For the text-containing cell, return its midpoint in (x, y) coordinate format. 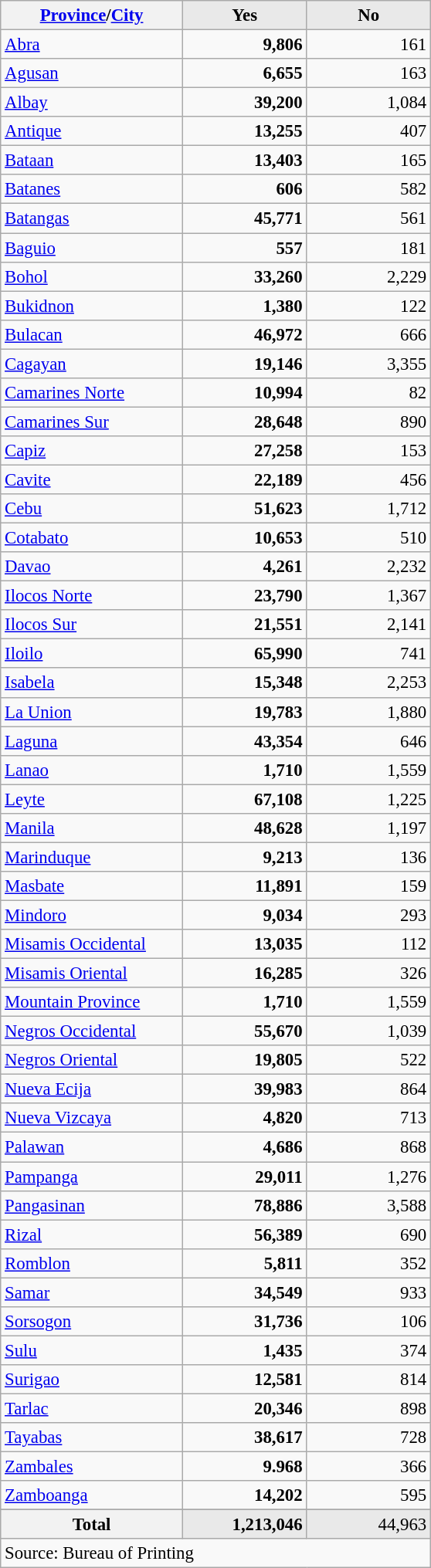
13,403 (244, 161)
33,260 (244, 276)
Cebu (92, 509)
Agusan (92, 73)
20,346 (244, 1408)
293 (369, 915)
13,255 (244, 131)
165 (369, 161)
Province/City (92, 15)
Baguio (92, 248)
1,197 (369, 828)
1,225 (369, 799)
646 (369, 741)
Zambales (92, 1467)
9,213 (244, 857)
4,820 (244, 1119)
1,380 (244, 306)
106 (369, 1322)
11,891 (244, 886)
10,994 (244, 393)
366 (369, 1467)
Ilocos Norte (92, 596)
Davao (92, 567)
Surigao (92, 1380)
728 (369, 1438)
78,886 (244, 1205)
Misamis Oriental (92, 974)
39,200 (244, 103)
56,389 (244, 1234)
Sulu (92, 1350)
561 (369, 218)
159 (369, 886)
14,202 (244, 1495)
Leyte (92, 799)
39,983 (244, 1089)
28,648 (244, 422)
407 (369, 131)
Bohol (92, 276)
690 (369, 1234)
Cagayan (92, 364)
2,232 (369, 567)
Samar (92, 1292)
Camarines Sur (92, 422)
Bataan (92, 161)
1,039 (369, 1031)
Albay (92, 103)
Iloilo (92, 654)
22,189 (244, 479)
1,084 (369, 103)
34,549 (244, 1292)
2,229 (369, 276)
933 (369, 1292)
352 (369, 1263)
23,790 (244, 596)
51,623 (244, 509)
522 (369, 1060)
Laguna (92, 741)
326 (369, 974)
3,355 (369, 364)
557 (244, 248)
Negros Oriental (92, 1060)
Palawan (92, 1147)
Yes (244, 15)
Cavite (92, 479)
29,011 (244, 1177)
Tayabas (92, 1438)
Ilocos Sur (92, 625)
65,990 (244, 654)
19,805 (244, 1060)
161 (369, 45)
43,354 (244, 741)
9,806 (244, 45)
181 (369, 248)
Rizal (92, 1234)
Pampanga (92, 1177)
510 (369, 538)
31,736 (244, 1322)
Masbate (92, 886)
1,712 (369, 509)
5,811 (244, 1263)
19,146 (244, 364)
9.968 (244, 1467)
Camarines Norte (92, 393)
19,783 (244, 712)
2,141 (369, 625)
122 (369, 306)
1,213,046 (244, 1525)
67,108 (244, 799)
1,367 (369, 596)
15,348 (244, 683)
Misamis Occidental (92, 944)
868 (369, 1147)
814 (369, 1380)
9,034 (244, 915)
Total (92, 1525)
Antique (92, 131)
Marinduque (92, 857)
890 (369, 422)
48,628 (244, 828)
No (369, 15)
Batanes (92, 189)
4,261 (244, 567)
3,588 (369, 1205)
12,581 (244, 1380)
374 (369, 1350)
1,276 (369, 1177)
606 (244, 189)
666 (369, 334)
Capiz (92, 451)
6,655 (244, 73)
4,686 (244, 1147)
Zamboanga (92, 1495)
45,771 (244, 218)
Tarlac (92, 1408)
27,258 (244, 451)
55,670 (244, 1031)
Pangasinan (92, 1205)
1,880 (369, 712)
82 (369, 393)
713 (369, 1119)
16,285 (244, 974)
456 (369, 479)
Cotabato (92, 538)
898 (369, 1408)
Negros Occidental (92, 1031)
Abra (92, 45)
112 (369, 944)
Romblon (92, 1263)
21,551 (244, 625)
1,435 (244, 1350)
595 (369, 1495)
38,617 (244, 1438)
Lanao (92, 770)
Mindoro (92, 915)
10,653 (244, 538)
Mountain Province (92, 1002)
Isabela (92, 683)
La Union (92, 712)
Batangas (92, 218)
44,963 (369, 1525)
Source: Bureau of Printing (216, 1553)
Bulacan (92, 334)
Bukidnon (92, 306)
582 (369, 189)
741 (369, 654)
Sorsogon (92, 1322)
13,035 (244, 944)
Nueva Vizcaya (92, 1119)
136 (369, 857)
Nueva Ecija (92, 1089)
Manila (92, 828)
2,253 (369, 683)
153 (369, 451)
46,972 (244, 334)
163 (369, 73)
864 (369, 1089)
